From the cell containing the given text, extract its center point as (x, y) coordinate. 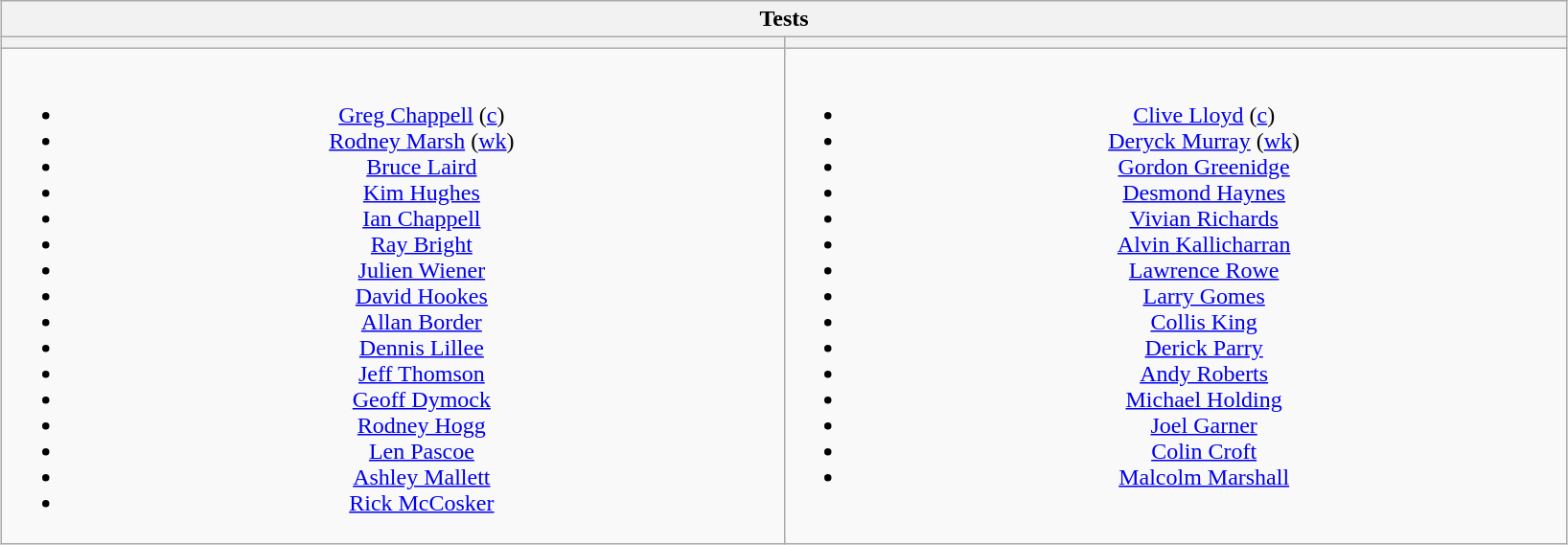
Tests (784, 19)
